Return [x, y] of the center of cell containing provided text 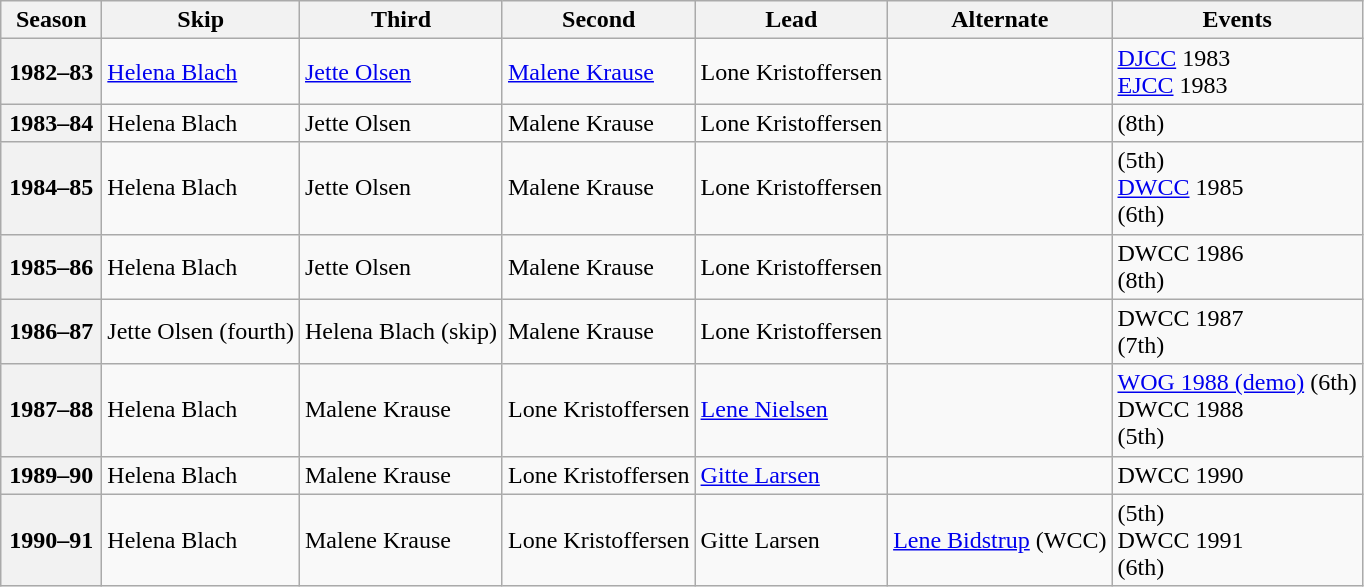
Season [52, 20]
1984–85 [52, 188]
Skip [201, 20]
Third [400, 20]
1983–84 [52, 123]
(5th)DWCC 1991 (6th) [1237, 540]
1989–90 [52, 475]
Lene Nielsen [792, 410]
(5th)DWCC 1985 (6th) [1237, 188]
1986–87 [52, 332]
1985–86 [52, 266]
1982–83 [52, 72]
DWCC 1986 (8th) [1237, 266]
Alternate [1000, 20]
Jette Olsen (fourth) [201, 332]
Lene Bidstrup (WCC) [1000, 540]
Second [598, 20]
DWCC 1987 (7th) [1237, 332]
Lead [792, 20]
WOG 1988 (demo) (6th)DWCC 1988 (5th) [1237, 410]
(8th) [1237, 123]
1990–91 [52, 540]
Events [1237, 20]
1987–88 [52, 410]
DJCC 1983 EJCC 1983 [1237, 72]
DWCC 1990 [1237, 475]
Helena Blach (skip) [400, 332]
